Pinpoint the cell where the given text exists, returning its [x, y] midpoint coordinate. 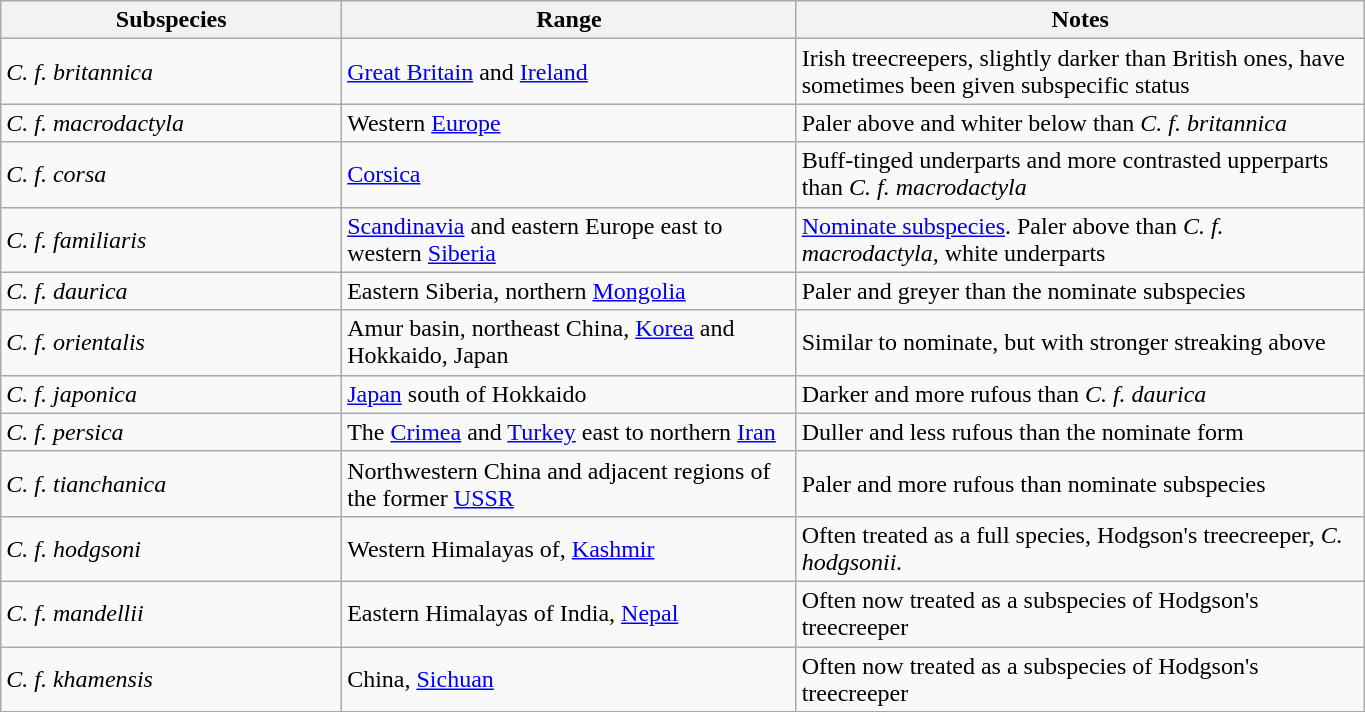
Similar to nominate, but with stronger streaking above [1080, 342]
C. f. macrodactyla [172, 123]
C. f. orientalis [172, 342]
C. f. japonica [172, 394]
Notes [1080, 20]
Eastern Siberia, northern Mongolia [570, 291]
C. f. corsa [172, 174]
Japan south of Hokkaido [570, 394]
Great Britain and Ireland [570, 72]
Duller and less rufous than the nominate form [1080, 432]
Amur basin, northeast China, Korea and Hokkaido, Japan [570, 342]
Range [570, 20]
Western Europe [570, 123]
Paler and more rufous than nominate subspecies [1080, 484]
Buff-tinged underparts and more contrasted upperparts than C. f. macrodactyla [1080, 174]
C. f. britannica [172, 72]
Western Himalayas of, Kashmir [570, 548]
Nominate subspecies. Paler above than C. f. macrodactyla, white underparts [1080, 240]
China, Sichuan [570, 678]
The Crimea and Turkey east to northern Iran [570, 432]
Often treated as a full species, Hodgson's treecreeper, C. hodgsonii. [1080, 548]
C. f. familiaris [172, 240]
C. f. hodgsoni [172, 548]
Subspecies [172, 20]
C. f. mandellii [172, 614]
Paler above and whiter below than C. f. britannica [1080, 123]
C. f. daurica [172, 291]
Paler and greyer than the nominate subspecies [1080, 291]
Darker and more rufous than C. f. daurica [1080, 394]
C. f. khamensis [172, 678]
Scandinavia and eastern Europe east to western Siberia [570, 240]
C. f. persica [172, 432]
C. f. tianchanica [172, 484]
Northwestern China and adjacent regions of the former USSR [570, 484]
Irish treecreepers, slightly darker than British ones, have sometimes been given subspecific status [1080, 72]
Eastern Himalayas of India, Nepal [570, 614]
Corsica [570, 174]
